Locate the cell with the specified text and output its [X, Y] center coordinate. 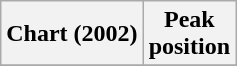
Chart (2002) [72, 34]
Peakposition [189, 34]
